Return [x, y] of the center of cell containing provided text 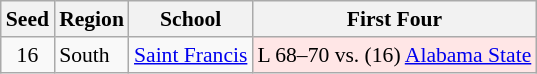
Saint Francis [190, 55]
Seed [28, 19]
School [190, 19]
16 [28, 55]
South [92, 55]
First Four [394, 19]
L 68–70 vs. (16) Alabama State [394, 55]
Region [92, 19]
